Determine the (x, y) coordinate at the center of the cell enclosing the given text.  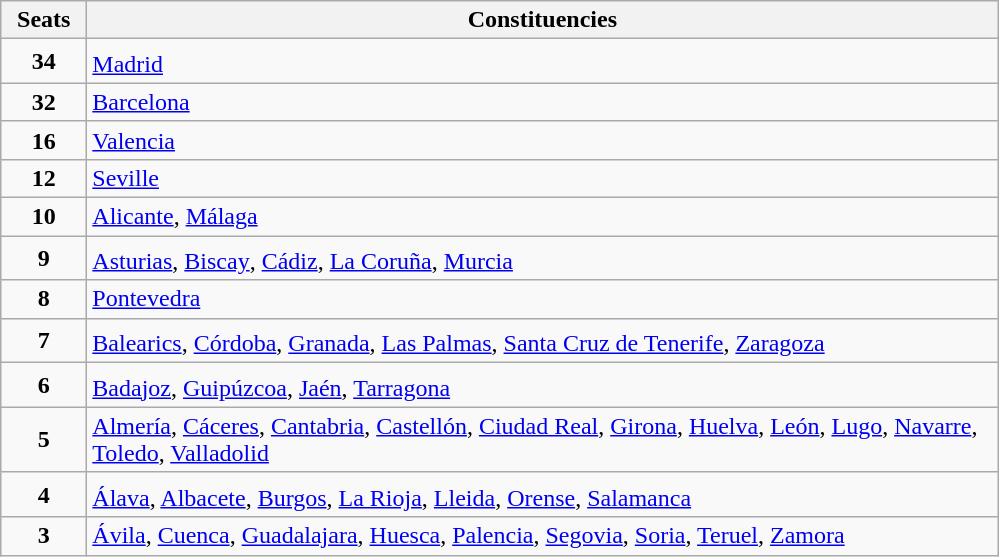
Seville (542, 178)
6 (44, 386)
Badajoz, Guipúzcoa, Jaén, Tarragona (542, 386)
3 (44, 536)
Alicante, Málaga (542, 217)
8 (44, 299)
10 (44, 217)
Seats (44, 20)
16 (44, 140)
32 (44, 102)
Asturias, Biscay, Cádiz, La Coruña, Murcia (542, 258)
Ávila, Cuenca, Guadalajara, Huesca, Palencia, Segovia, Soria, Teruel, Zamora (542, 536)
Madrid (542, 62)
Pontevedra (542, 299)
Barcelona (542, 102)
12 (44, 178)
Almería, Cáceres, Cantabria, Castellón, Ciudad Real, Girona, Huelva, León, Lugo, Navarre, Toledo, Valladolid (542, 440)
Balearics, Córdoba, Granada, Las Palmas, Santa Cruz de Tenerife, Zaragoza (542, 340)
Valencia (542, 140)
5 (44, 440)
7 (44, 340)
Álava, Albacete, Burgos, La Rioja, Lleida, Orense, Salamanca (542, 494)
34 (44, 62)
Constituencies (542, 20)
4 (44, 494)
9 (44, 258)
